Return the [X, Y] coordinate for the center point of the cell that contains the specified text.  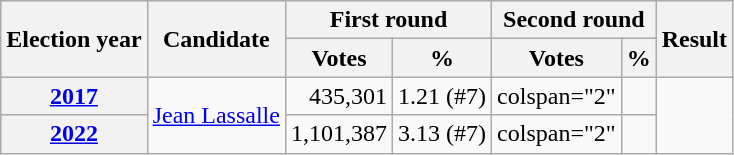
Second round [574, 20]
1.21 (#7) [442, 96]
Result [694, 39]
2022 [74, 134]
Jean Lassalle [216, 115]
3.13 (#7) [442, 134]
2017 [74, 96]
Election year [74, 39]
1,101,387 [338, 134]
435,301 [338, 96]
First round [388, 20]
Candidate [216, 39]
